Capture the cell that displays the provided text and extract its [X, Y] central coordinate. 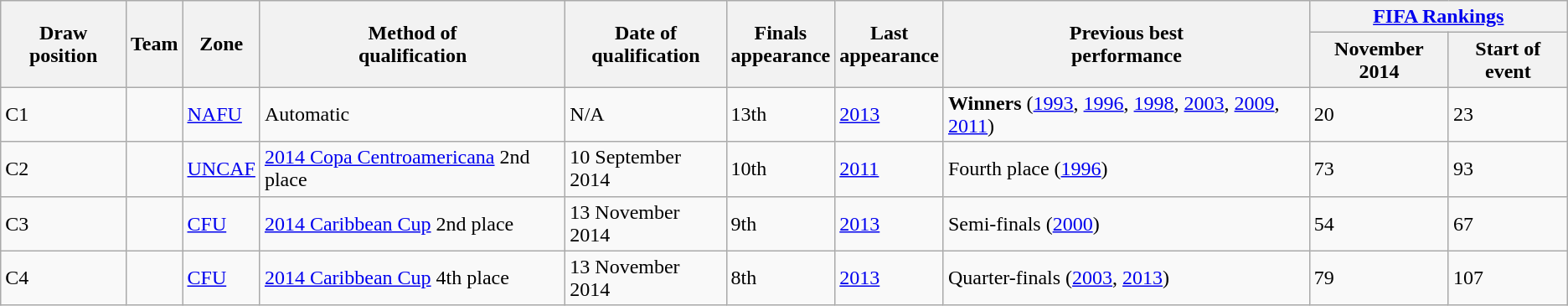
73 [1379, 169]
Semi-finals (2000) [1126, 223]
9th [781, 223]
N/A [646, 114]
79 [1379, 278]
Winners (1993, 1996, 1998, 2003, 2009, 2011) [1126, 114]
8th [781, 278]
C3 [64, 223]
Date ofqualification [646, 44]
Finalsappearance [781, 44]
FIFA Rankings [1438, 17]
10th [781, 169]
13th [781, 114]
20 [1379, 114]
C1 [64, 114]
C4 [64, 278]
93 [1508, 169]
23 [1508, 114]
Previous bestperformance [1126, 44]
Team [154, 44]
C2 [64, 169]
NAFU [221, 114]
Automatic [412, 114]
10 September 2014 [646, 169]
Start of event [1508, 60]
54 [1379, 223]
Quarter-finals (2003, 2013) [1126, 278]
Fourth place (1996) [1126, 169]
November 2014 [1379, 60]
107 [1508, 278]
67 [1508, 223]
2014 Caribbean Cup 4th place [412, 278]
Zone [221, 44]
Draw position [64, 44]
Lastappearance [890, 44]
Method ofqualification [412, 44]
2011 [890, 169]
2014 Caribbean Cup 2nd place [412, 223]
2014 Copa Centroamericana 2nd place [412, 169]
UNCAF [221, 169]
